From the cell containing the given text, extract its center point as [X, Y] coordinate. 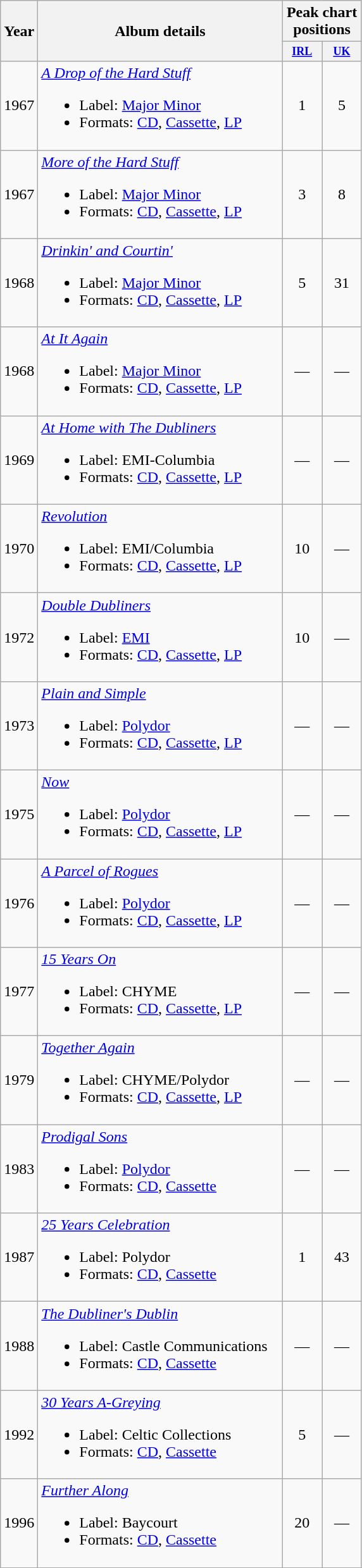
1992 [19, 1435]
UK [342, 52]
1973 [19, 725]
A Drop of the Hard StuffLabel: Major MinorFormats: CD, Cassette, LP [160, 106]
1969 [19, 460]
Peak chart positions [321, 22]
1976 [19, 903]
1970 [19, 548]
1979 [19, 1080]
Drinkin' and Courtin'Label: Major MinorFormats: CD, Cassette, LP [160, 283]
RevolutionLabel: EMI/ColumbiaFormats: CD, Cassette, LP [160, 548]
1987 [19, 1257]
Double DublinersLabel: EMIFormats: CD, Cassette, LP [160, 637]
The Dubliner's DublinLabel: Castle CommunicationsFormats: CD, Cassette [160, 1346]
1996 [19, 1523]
30 Years A-GreyingLabel: Celtic CollectionsFormats: CD, Cassette [160, 1435]
Prodigal SonsLabel: PolydorFormats: CD, Cassette [160, 1169]
20 [303, 1523]
1975 [19, 814]
IRL [303, 52]
A Parcel of RoguesLabel: PolydorFormats: CD, Cassette, LP [160, 903]
43 [342, 1257]
At Home with The DublinersLabel: EMI-ColumbiaFormats: CD, Cassette, LP [160, 460]
1977 [19, 992]
NowLabel: PolydorFormats: CD, Cassette, LP [160, 814]
8 [342, 194]
15 Years OnLabel: CHYMEFormats: CD, Cassette, LP [160, 992]
At It AgainLabel: Major MinorFormats: CD, Cassette, LP [160, 371]
Year [19, 31]
25 Years CelebrationLabel: PolydorFormats: CD, Cassette [160, 1257]
1988 [19, 1346]
Plain and SimpleLabel: PolydorFormats: CD, Cassette, LP [160, 725]
1983 [19, 1169]
Together AgainLabel: CHYME/PolydorFormats: CD, Cassette, LP [160, 1080]
31 [342, 283]
1972 [19, 637]
3 [303, 194]
More of the Hard StuffLabel: Major MinorFormats: CD, Cassette, LP [160, 194]
Further AlongLabel: BaycourtFormats: CD, Cassette [160, 1523]
Album details [160, 31]
